Pinpoint the cell where the given text exists, returning its (X, Y) midpoint coordinate. 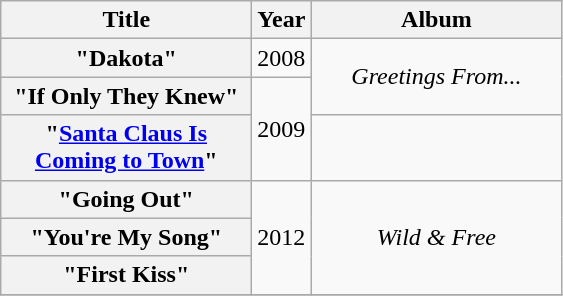
"You're My Song" (126, 237)
"If Only They Knew" (126, 96)
"Santa Claus Is Coming to Town" (126, 148)
Year (282, 20)
Wild & Free (436, 237)
2008 (282, 58)
Album (436, 20)
Title (126, 20)
"First Kiss" (126, 275)
Greetings From... (436, 77)
2012 (282, 237)
"Dakota" (126, 58)
2009 (282, 128)
"Going Out" (126, 199)
